Capture the cell that displays the provided text and extract its (x, y) central coordinate. 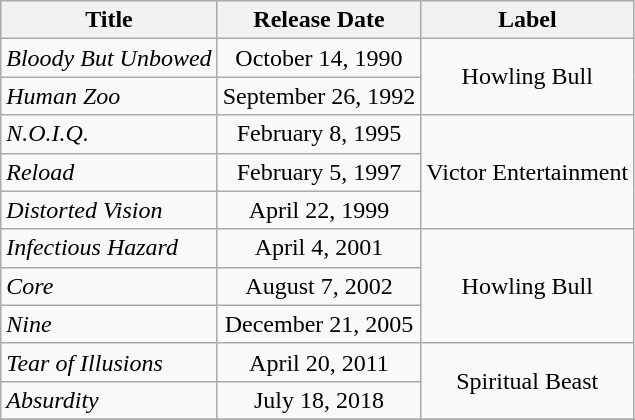
February 5, 1997 (319, 172)
Title (109, 20)
August 7, 2002 (319, 286)
Spiritual Beast (528, 381)
Reload (109, 172)
April 20, 2011 (319, 362)
Tear of Illusions (109, 362)
N.O.I.Q. (109, 134)
Release Date (319, 20)
July 18, 2018 (319, 400)
Victor Entertainment (528, 172)
February 8, 1995 (319, 134)
December 21, 2005 (319, 324)
April 22, 1999 (319, 210)
Human Zoo (109, 96)
Absurdity (109, 400)
Nine (109, 324)
Core (109, 286)
Bloody But Unbowed (109, 58)
Label (528, 20)
April 4, 2001 (319, 248)
September 26, 1992 (319, 96)
October 14, 1990 (319, 58)
Infectious Hazard (109, 248)
Distorted Vision (109, 210)
